For the text-containing cell, return its midpoint in [X, Y] coordinate format. 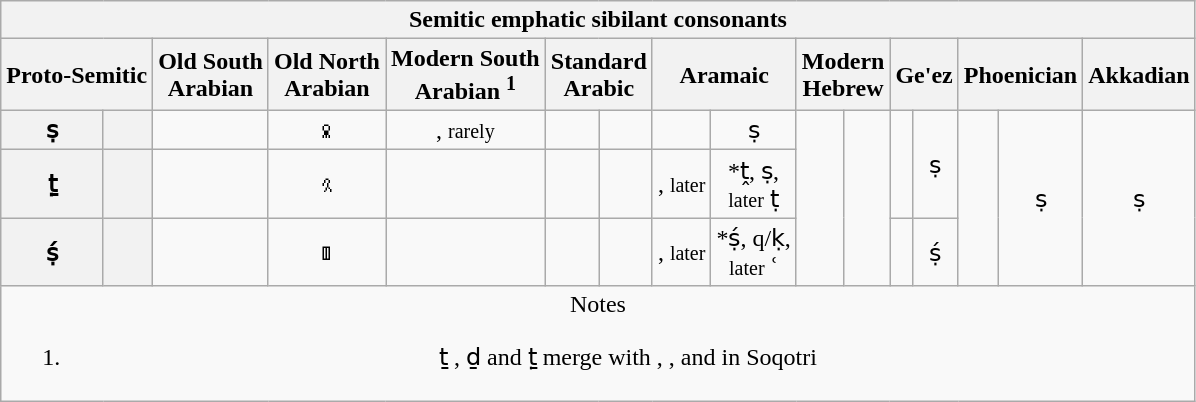
Old NorthArabian [326, 75]
Phoenician [1020, 75]
Modern SouthArabian 1 [466, 75]
*ṱ, ṣ,later ṭ [754, 184]
StandardArabic [598, 75]
ModernHebrew [843, 75]
Old SouthArabian [211, 75]
Notesṯ , ḏ and ṯ̣ merge with , , and in Soqotri [598, 344]
ṯ̣ [52, 184]
𐪎 [326, 130]
*ṣ́, q/ḳ,later ʿ [754, 252]
𐪓 [326, 252]
𐪜 [326, 184]
Semitic emphatic sibilant consonants [598, 20]
Proto-Semitic [77, 75]
, rarely [466, 130]
Aramaic [724, 75]
Akkadian [1139, 75]
Ge'ez [924, 75]
